Detect which cell encompasses the target text, then output its (X, Y) center coordinate. 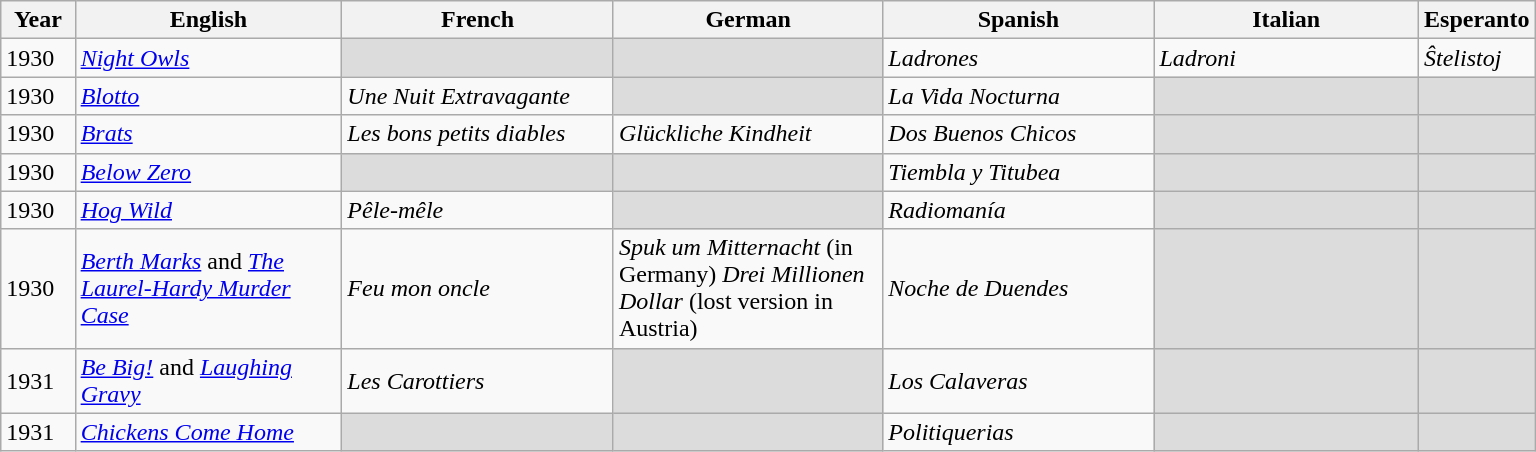
Spanish (1018, 20)
Dos Buenos Chicos (1018, 134)
La Vida Nocturna (1018, 96)
Politiquerias (1018, 432)
Une Nuit Extravagante (478, 96)
Brats (208, 134)
Berth Marks and The Laurel-Hardy Murder Case (208, 288)
Feu mon oncle (478, 288)
Ŝtelistoj (1476, 58)
Les bons petits diables (478, 134)
Les Carottiers (478, 380)
Noche de Duendes (1018, 288)
Italian (1286, 20)
Los Calaveras (1018, 380)
Year (38, 20)
Spuk um Mitternacht (in Germany) Drei Millionen Dollar (lost version in Austria) (748, 288)
Hog Wild (208, 210)
Tiembla y Titubea (1018, 172)
Ladroni (1286, 58)
Chickens Come Home (208, 432)
Below Zero (208, 172)
German (748, 20)
French (478, 20)
Be Big! and Laughing Gravy (208, 380)
Esperanto (1476, 20)
Blotto (208, 96)
English (208, 20)
Night Owls (208, 58)
Radiomanía (1018, 210)
Glückliche Kindheit (748, 134)
Pêle-mêle (478, 210)
Ladrones (1018, 58)
